Return the (X, Y) coordinate for the center point of the cell that contains the specified text.  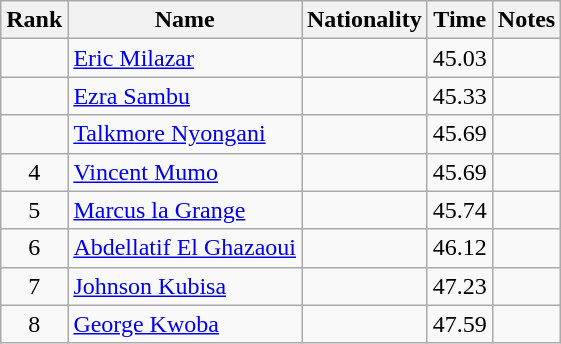
5 (34, 210)
Time (460, 20)
Rank (34, 20)
46.12 (460, 248)
Nationality (365, 20)
6 (34, 248)
Talkmore Nyongani (185, 134)
7 (34, 286)
Abdellatif El Ghazaoui (185, 248)
47.23 (460, 286)
Eric Milazar (185, 58)
8 (34, 324)
45.74 (460, 210)
Notes (526, 20)
Johnson Kubisa (185, 286)
Ezra Sambu (185, 96)
Marcus la Grange (185, 210)
George Kwoba (185, 324)
4 (34, 172)
Name (185, 20)
Vincent Mumo (185, 172)
45.33 (460, 96)
45.03 (460, 58)
47.59 (460, 324)
